Extract the (x, y) coordinate from the center of the cell holding the provided text.  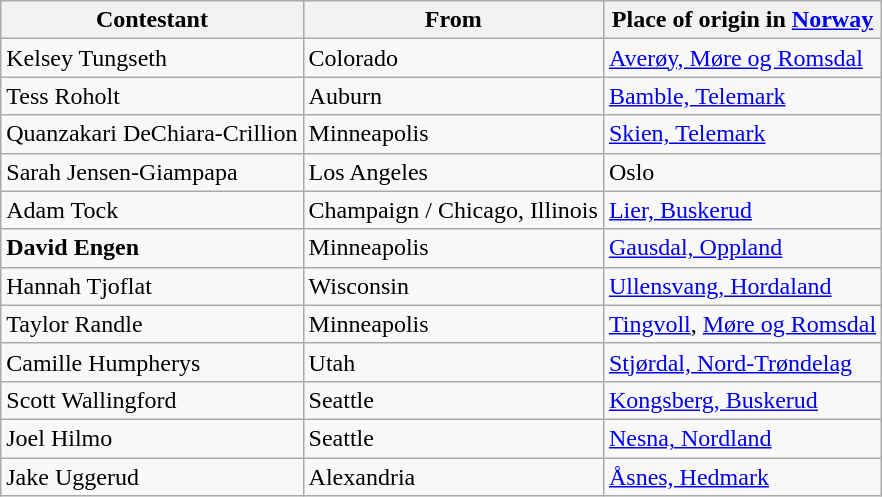
Oslo (742, 172)
Stjørdal, Nord-Trøndelag (742, 362)
Contestant (152, 20)
Lier, Buskerud (742, 210)
Adam Tock (152, 210)
Kongsberg, Buskerud (742, 400)
Hannah Tjoflat (152, 286)
Wisconsin (453, 286)
Los Angeles (453, 172)
Tess Roholt (152, 96)
Alexandria (453, 477)
Averøy, Møre og Romsdal (742, 58)
Kelsey Tungseth (152, 58)
Skien, Telemark (742, 134)
Nesna, Nordland (742, 438)
Camille Humpherys (152, 362)
Bamble, Telemark (742, 96)
Place of origin in Norway (742, 20)
Ullensvang, Hordaland (742, 286)
Tingvoll, Møre og Romsdal (742, 324)
Jake Uggerud (152, 477)
Gausdal, Oppland (742, 248)
Åsnes, Hedmark (742, 477)
Taylor Randle (152, 324)
Utah (453, 362)
Colorado (453, 58)
Auburn (453, 96)
Joel Hilmo (152, 438)
From (453, 20)
David Engen (152, 248)
Scott Wallingford (152, 400)
Sarah Jensen-Giampapa (152, 172)
Champaign / Chicago, Illinois (453, 210)
Quanzakari DeChiara-Crillion (152, 134)
